Capture the cell that displays the provided text and extract its (x, y) central coordinate. 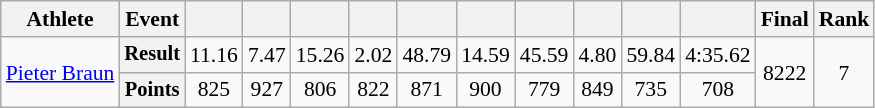
849 (597, 90)
4:35.62 (718, 55)
8222 (785, 72)
Event (152, 19)
Final (785, 19)
11.16 (214, 55)
7.47 (267, 55)
806 (320, 90)
825 (214, 90)
708 (718, 90)
779 (544, 90)
45.59 (544, 55)
900 (486, 90)
4.80 (597, 55)
Result (152, 55)
Points (152, 90)
59.84 (650, 55)
15.26 (320, 55)
Rank (844, 19)
48.79 (426, 55)
7 (844, 72)
871 (426, 90)
14.59 (486, 55)
927 (267, 90)
822 (373, 90)
Athlete (60, 19)
735 (650, 90)
2.02 (373, 55)
Pieter Braun (60, 72)
